Search for the cell housing the specified text and yield its (x, y) center coordinate. 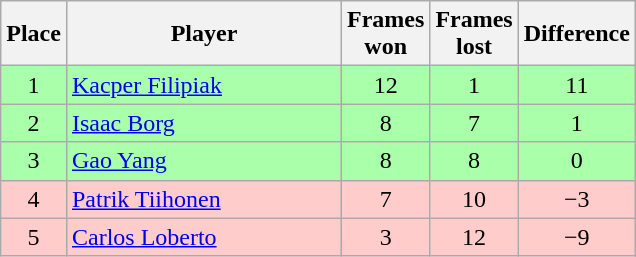
Patrik Tiihonen (204, 199)
Kacper Filipiak (204, 85)
−3 (576, 199)
−9 (576, 237)
0 (576, 161)
Isaac Borg (204, 123)
Player (204, 34)
Place (34, 34)
11 (576, 85)
Frames lost (474, 34)
2 (34, 123)
Difference (576, 34)
Carlos Loberto (204, 237)
5 (34, 237)
4 (34, 199)
10 (474, 199)
Gao Yang (204, 161)
Frames won (386, 34)
